Detect which cell encompasses the target text, then output its [X, Y] center coordinate. 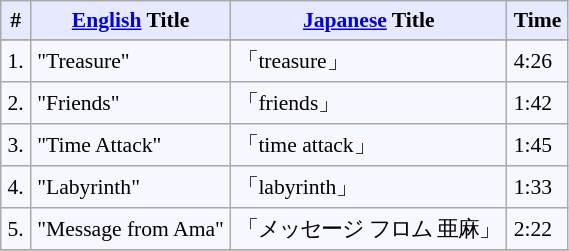
"Message from Ama" [130, 229]
"Treasure" [130, 61]
「treasure」 [369, 61]
Japanese Title [369, 20]
1:45 [538, 145]
"Labyrinth" [130, 187]
1:42 [538, 103]
"Time Attack" [130, 145]
2. [16, 103]
1:33 [538, 187]
「メッセージ フロム 亜麻」 [369, 229]
"Friends" [130, 103]
# [16, 20]
4. [16, 187]
1. [16, 61]
「labyrinth」 [369, 187]
5. [16, 229]
English Title [130, 20]
「friends」 [369, 103]
Time [538, 20]
3. [16, 145]
「time attack」 [369, 145]
4:26 [538, 61]
2:22 [538, 229]
